Identify which cell holds the provided text, then report its (x, y) central coordinate. 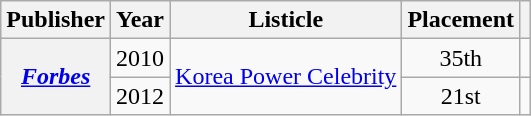
Listicle (286, 20)
2010 (140, 58)
Year (140, 20)
Publisher (56, 20)
Forbes (56, 77)
35th (461, 58)
2012 (140, 96)
Korea Power Celebrity (286, 77)
21st (461, 96)
Placement (461, 20)
